Find where the given text appears and provide that cell's center as (X, Y) coordinate. 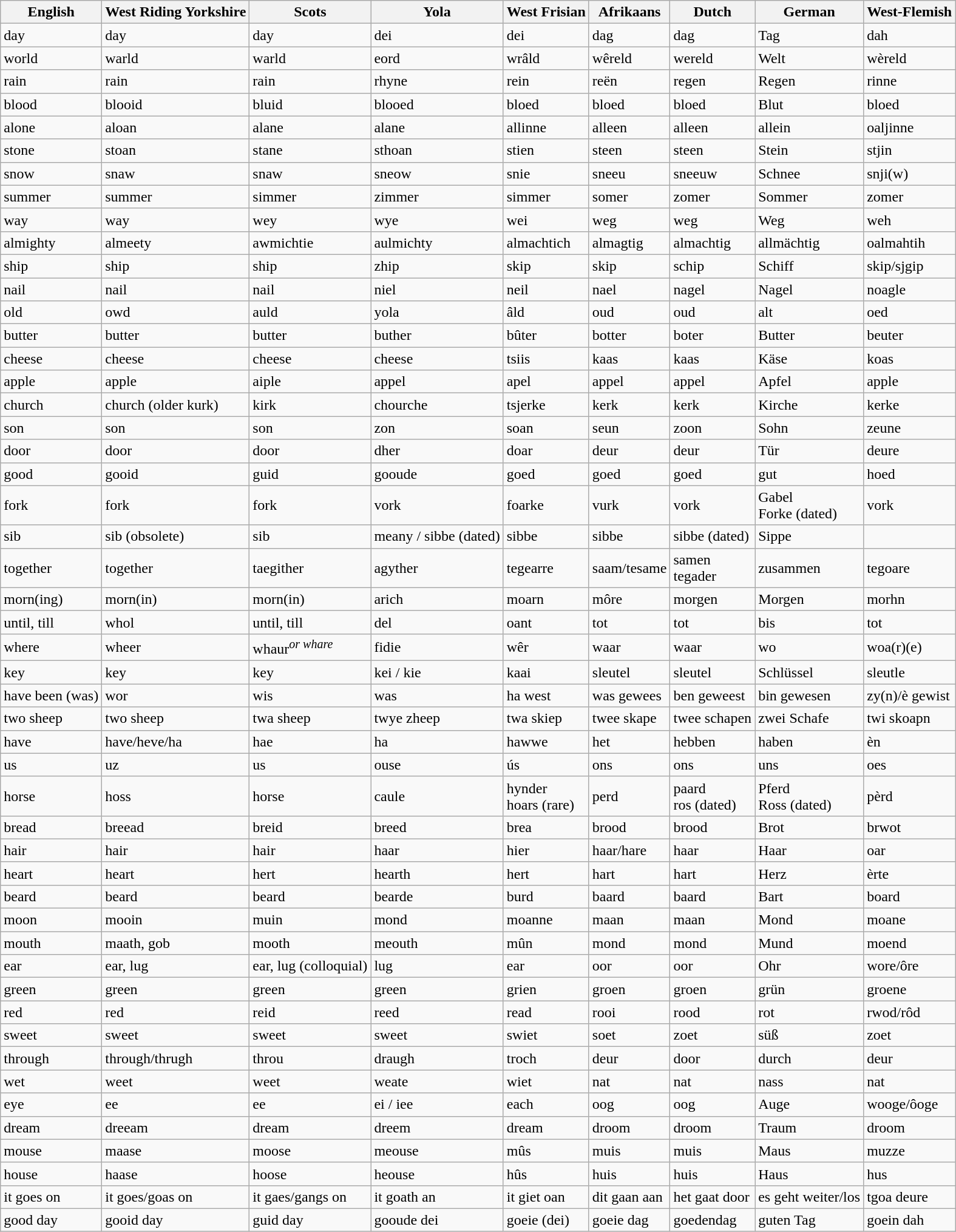
soan (546, 428)
Brot (810, 827)
Ohr (810, 966)
guid day (310, 1220)
hae (310, 742)
mooin (176, 920)
church (51, 405)
wiet (546, 1081)
dher (437, 451)
owd (176, 313)
hawwe (546, 742)
apel (546, 382)
Kirche (810, 405)
mouth (51, 943)
bin gewesen (810, 696)
Sippe (810, 536)
niel (437, 289)
hynder hoars (rare) (546, 796)
twye zheep (437, 719)
almagtig (629, 243)
swiet (546, 1035)
Nagel (810, 289)
almeety (176, 243)
bûter (546, 336)
zy(n)/è gewist (909, 696)
Tür (810, 451)
sneeuw (713, 174)
twi skoapn (909, 719)
somer (629, 197)
breead (176, 827)
Scots (310, 12)
meouth (437, 943)
taegither (310, 568)
gooude dei (437, 1220)
allinne (546, 127)
zimmer (437, 197)
church (older kurk) (176, 405)
Sohn (810, 428)
tsjerke (546, 405)
Yola (437, 12)
zon (437, 428)
hier (546, 850)
wor (176, 696)
grien (546, 989)
burd (546, 896)
mouse (51, 1151)
Auge (810, 1105)
weate (437, 1081)
Schlüssel (810, 672)
kei / kie (437, 672)
aloan (176, 127)
good day (51, 1220)
ei / iee (437, 1105)
wereld (713, 58)
board (909, 896)
maath, gob (176, 943)
dreeam (176, 1128)
foarke (546, 505)
each (546, 1105)
Maus (810, 1151)
pèrd (909, 796)
aiple (310, 382)
bluid (310, 104)
Mond (810, 920)
guid (310, 474)
mûn (546, 943)
oar (909, 850)
maase (176, 1151)
meouse (437, 1151)
paard ros (dated) (713, 796)
koas (909, 359)
goedendag (713, 1220)
wêr (546, 647)
oaljinne (909, 127)
blooid (176, 104)
Schnee (810, 174)
groene (909, 989)
Butter (810, 336)
eye (51, 1105)
Gabel Forke (dated) (810, 505)
whol (176, 622)
dreem (437, 1128)
lug (437, 966)
oant (546, 622)
stone (51, 151)
muzze (909, 1151)
caule (437, 796)
blooed (437, 104)
Dutch (713, 12)
noagle (909, 289)
uns (810, 765)
reën (629, 81)
twee schapen (713, 719)
Stein (810, 151)
almighty (51, 243)
deure (909, 451)
Morgen (810, 599)
West Riding Yorkshire (176, 12)
vurk (629, 505)
Weg (810, 220)
wrâld (546, 58)
reed (437, 1012)
morgen (713, 599)
hoose (310, 1174)
oalmahtih (909, 243)
weh (909, 220)
dit gaan aan (629, 1197)
Herz (810, 873)
Afrikaans (629, 12)
wey (310, 220)
twa skiep (546, 719)
Regen (810, 81)
ear, lug (colloquial) (310, 966)
wèreld (909, 58)
sibbe (dated) (713, 536)
chourche (437, 405)
through (51, 1058)
sneow (437, 174)
was (437, 696)
goeie (dei) (546, 1220)
Apfel (810, 382)
hoed (909, 474)
it gaes/gangs on (310, 1197)
arich (437, 599)
West Frisian (546, 12)
tegearre (546, 568)
ear, lug (176, 966)
wo (810, 647)
breed (437, 827)
stjin (909, 151)
bread (51, 827)
rood (713, 1012)
stane (310, 151)
rein (546, 81)
zwei Schafe (810, 719)
alone (51, 127)
stoan (176, 151)
skip/sjgip (909, 266)
snji(w) (909, 174)
wooge/ôoge (909, 1105)
rot (810, 1012)
oes (909, 765)
zoon (713, 428)
ouse (437, 765)
boter (713, 336)
süß (810, 1035)
have/heve/ha (176, 742)
troch (546, 1058)
ha (437, 742)
gooid (176, 474)
doar (546, 451)
wye (437, 220)
heouse (437, 1174)
almachtig (713, 243)
where (51, 647)
gooid day (176, 1220)
beuter (909, 336)
have been (was) (51, 696)
rinne (909, 81)
gooude (437, 474)
hebben (713, 742)
sib (obsolete) (176, 536)
allmächtig (810, 243)
brwot (909, 827)
auld (310, 313)
hoss (176, 796)
German (810, 12)
snie (546, 174)
grün (810, 989)
ús (546, 765)
sthoan (437, 151)
twee skape (629, 719)
Käse (810, 359)
wet (51, 1081)
saam/tesame (629, 568)
het (629, 742)
morn(ing) (51, 599)
sneeu (629, 174)
èrte (909, 873)
es geht weiter/los (810, 1197)
neil (546, 289)
rhyne (437, 81)
twa sheep (310, 719)
mooth (310, 943)
bis (810, 622)
draugh (437, 1058)
dah (909, 35)
West-Flemish (909, 12)
haben (810, 742)
moanne (546, 920)
it giet oan (546, 1197)
môre (629, 599)
wêreld (629, 58)
meany / sibbe (dated) (437, 536)
tgoa deure (909, 1197)
hus (909, 1174)
wore/ôre (909, 966)
ben geweest (713, 696)
Schiff (810, 266)
wheer (176, 647)
Tag (810, 35)
it goes on (51, 1197)
buther (437, 336)
good (51, 474)
zeune (909, 428)
it goath an (437, 1197)
del (437, 622)
moon (51, 920)
Blut (810, 104)
nael (629, 289)
moend (909, 943)
wis (310, 696)
old (51, 313)
zusammen (810, 568)
blood (51, 104)
goein dah (909, 1220)
breid (310, 827)
muin (310, 920)
morhn (909, 599)
it goes/goas on (176, 1197)
het gaat door (713, 1197)
samen tegader (713, 568)
moane (909, 920)
Haar (810, 850)
alt (810, 313)
almachtich (546, 243)
reid (310, 1012)
uz (176, 765)
whauror whare (310, 647)
tegoare (909, 568)
guten Tag (810, 1220)
kirk (310, 405)
regen (713, 81)
stien (546, 151)
brea (546, 827)
èn (909, 742)
throu (310, 1058)
hearth (437, 873)
Haus (810, 1174)
perd (629, 796)
âld (546, 313)
durch (810, 1058)
through/thrugh (176, 1058)
gut (810, 474)
kaai (546, 672)
zhip (437, 266)
rooi (629, 1012)
ha west (546, 696)
moose (310, 1151)
read (546, 1012)
oed (909, 313)
aulmichty (437, 243)
sleutle (909, 672)
eord (437, 58)
goeie dag (629, 1220)
fidie (437, 647)
bearde (437, 896)
Traum (810, 1128)
hûs (546, 1174)
kerke (909, 405)
Mund (810, 943)
world (51, 58)
schip (713, 266)
haase (176, 1174)
mûs (546, 1151)
soet (629, 1035)
seun (629, 428)
Welt (810, 58)
snow (51, 174)
wei (546, 220)
moarn (546, 599)
Bart (810, 896)
Pferd Ross (dated) (810, 796)
yola (437, 313)
English (51, 12)
nass (810, 1081)
haar/hare (629, 850)
botter (629, 336)
agyther (437, 568)
allein (810, 127)
nagel (713, 289)
was gewees (629, 696)
house (51, 1174)
Sommer (810, 197)
woa(r)(e) (909, 647)
tsiis (546, 359)
rwod/rôd (909, 1012)
awmichtie (310, 243)
have (51, 742)
